Identify which cell holds the provided text, then report its (x, y) central coordinate. 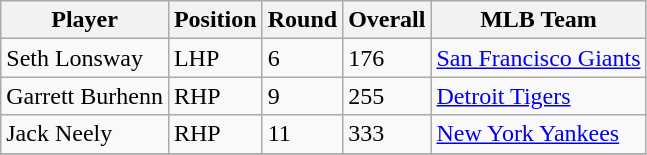
Garrett Burhenn (85, 96)
Jack Neely (85, 134)
New York Yankees (538, 134)
255 (387, 96)
Player (85, 20)
Position (215, 20)
333 (387, 134)
Overall (387, 20)
MLB Team (538, 20)
Round (302, 20)
Detroit Tigers (538, 96)
11 (302, 134)
9 (302, 96)
6 (302, 58)
176 (387, 58)
LHP (215, 58)
San Francisco Giants (538, 58)
Seth Lonsway (85, 58)
